Return (X, Y) of the center of cell containing provided text 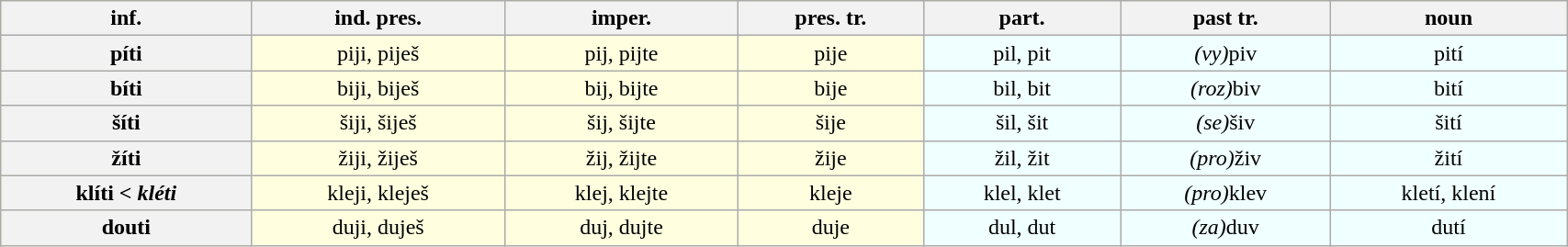
pití (1448, 53)
bil, bit (1021, 88)
douti (127, 228)
duje (831, 228)
žíti (127, 158)
pil, pit (1021, 53)
dul, dut (1021, 228)
imper. (621, 18)
žití (1448, 158)
duji, duješ (378, 228)
píti (127, 53)
(vy)piv (1225, 53)
klíti < kléti (127, 193)
duj, dujte (621, 228)
pres. tr. (831, 18)
šití (1448, 123)
kleji, kleješ (378, 193)
klel, klet (1021, 193)
žij, žijte (621, 158)
žil, žit (1021, 158)
pij, pijte (621, 53)
bije (831, 88)
noun (1448, 18)
(roz)biv (1225, 88)
šíti (127, 123)
žije (831, 158)
(za)duv (1225, 228)
ind. pres. (378, 18)
kletí, klení (1448, 193)
(pro)klev (1225, 193)
biji, biješ (378, 88)
bíti (127, 88)
part. (1021, 18)
šij, šijte (621, 123)
bij, bijte (621, 88)
piji, piješ (378, 53)
klej, klejte (621, 193)
šil, šit (1021, 123)
(se)šiv (1225, 123)
(pro)živ (1225, 158)
žiji, žiješ (378, 158)
kleje (831, 193)
bití (1448, 88)
šiji, šiješ (378, 123)
past tr. (1225, 18)
šije (831, 123)
dutí (1448, 228)
pije (831, 53)
inf. (127, 18)
